Pinpoint the cell where the given text exists, returning its [x, y] midpoint coordinate. 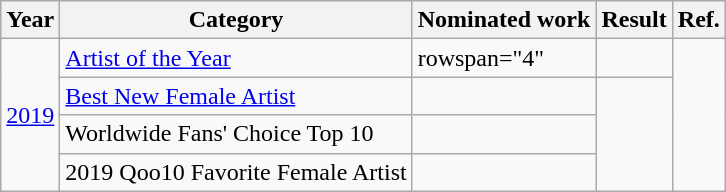
Category [236, 20]
Nominated work [504, 20]
rowspan="4" [504, 58]
Year [30, 20]
2019 Qoo10 Favorite Female Artist [236, 172]
Artist of the Year [236, 58]
Result [634, 20]
Ref. [698, 20]
2019 [30, 115]
Worldwide Fans' Choice Top 10 [236, 134]
Best New Female Artist [236, 96]
